Detect which cell encompasses the target text, then output its (x, y) center coordinate. 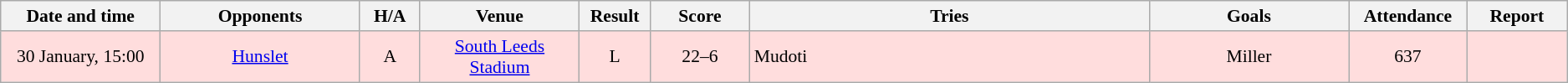
Score (699, 16)
Date and time (80, 16)
Goals (1249, 16)
637 (1408, 57)
30 January, 15:00 (80, 57)
Tries (950, 16)
L (615, 57)
Venue (500, 16)
H/A (390, 16)
Hunslet (261, 57)
Miller (1249, 57)
Attendance (1408, 16)
Mudoti (950, 57)
Opponents (261, 16)
22–6 (699, 57)
Result (615, 16)
A (390, 57)
Report (1517, 16)
South Leeds Stadium (500, 57)
